Provide the [x, y] coordinate of the cell's center where the given text is located.  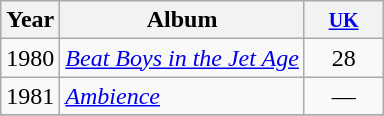
— [344, 96]
Beat Boys in the Jet Age [182, 58]
Album [182, 20]
UK [344, 20]
Ambience [182, 96]
Year [30, 20]
1980 [30, 58]
28 [344, 58]
1981 [30, 96]
